Pinpoint the cell where the given text exists, returning its (x, y) midpoint coordinate. 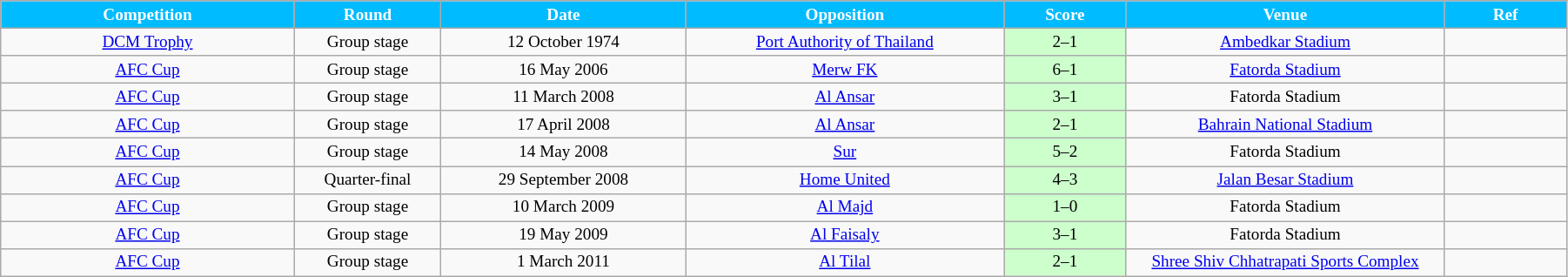
Jalan Besar Stadium (1285, 179)
Ref (1505, 15)
4–3 (1065, 179)
1–0 (1065, 207)
Round (367, 15)
16 May 2006 (564, 70)
Bahrain National Stadium (1285, 125)
DCM Trophy (148, 42)
Score (1065, 15)
19 May 2009 (564, 235)
Venue (1285, 15)
11 March 2008 (564, 97)
Ambedkar Stadium (1285, 42)
Merw FK (845, 70)
Shree Shiv Chhatrapati Sports Complex (1285, 262)
Date (564, 15)
6–1 (1065, 70)
17 April 2008 (564, 125)
10 March 2009 (564, 207)
Al Faisaly (845, 235)
Al Majd (845, 207)
14 May 2008 (564, 152)
Opposition (845, 15)
Sur (845, 152)
1 March 2011 (564, 262)
Quarter-final (367, 179)
Competition (148, 15)
Al Tilal (845, 262)
5–2 (1065, 152)
29 September 2008 (564, 179)
Port Authority of Thailand (845, 42)
12 October 1974 (564, 42)
Home United (845, 179)
